For the text-containing cell, return its midpoint in [X, Y] coordinate format. 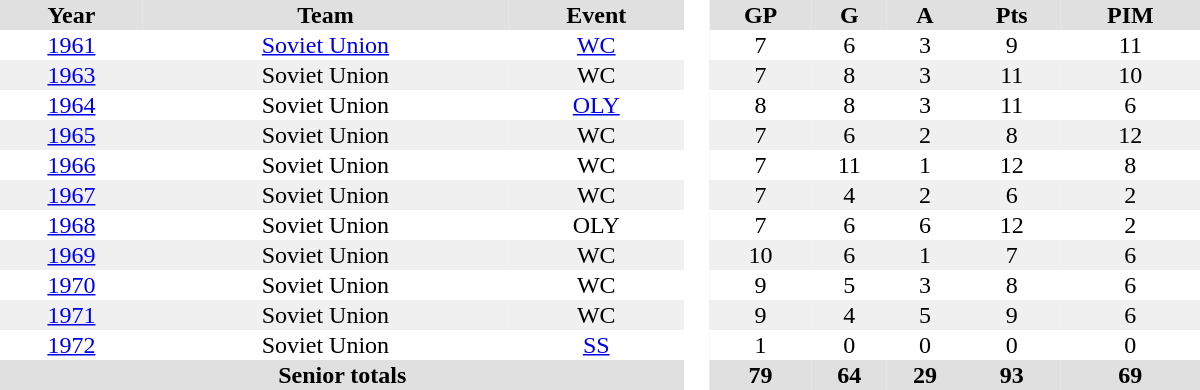
1971 [72, 315]
93 [1012, 375]
1966 [72, 165]
Year [72, 15]
1963 [72, 75]
Senior totals [342, 375]
1968 [72, 225]
1964 [72, 105]
1972 [72, 345]
69 [1130, 375]
G [849, 15]
64 [849, 375]
GP [761, 15]
1961 [72, 45]
Team [326, 15]
1969 [72, 255]
29 [925, 375]
1967 [72, 195]
1965 [72, 135]
79 [761, 375]
Pts [1012, 15]
Event [596, 15]
1970 [72, 285]
PIM [1130, 15]
A [925, 15]
SS [596, 345]
